Identify which cell holds the provided text, then report its (x, y) central coordinate. 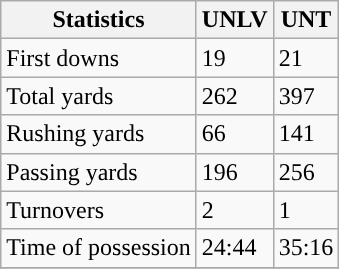
UNLV (234, 20)
2 (234, 210)
UNT (306, 20)
262 (234, 96)
66 (234, 134)
Statistics (99, 20)
Time of possession (99, 248)
397 (306, 96)
19 (234, 58)
24:44 (234, 248)
256 (306, 172)
1 (306, 210)
Turnovers (99, 210)
Passing yards (99, 172)
Rushing yards (99, 134)
35:16 (306, 248)
First downs (99, 58)
21 (306, 58)
141 (306, 134)
Total yards (99, 96)
196 (234, 172)
